Pinpoint the cell where the given text exists, returning its [X, Y] midpoint coordinate. 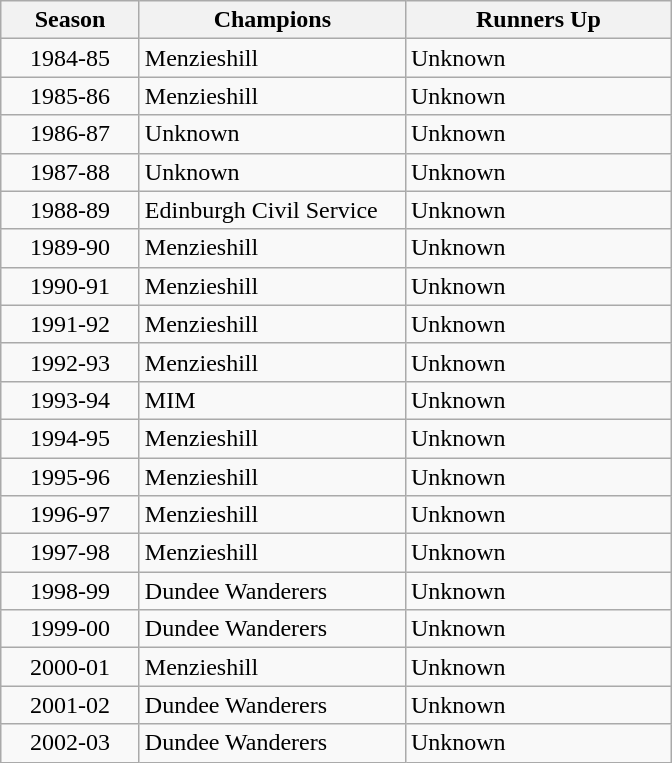
Edinburgh Civil Service [272, 210]
1998-99 [70, 591]
1995-96 [70, 477]
1996-97 [70, 515]
Runners Up [538, 20]
1985-86 [70, 96]
1989-90 [70, 248]
1986-87 [70, 134]
1987-88 [70, 172]
Season [70, 20]
1991-92 [70, 324]
1990-91 [70, 286]
1999-00 [70, 629]
1992-93 [70, 362]
Champions [272, 20]
1997-98 [70, 553]
MIM [272, 400]
2000-01 [70, 667]
2001-02 [70, 705]
1994-95 [70, 438]
2002-03 [70, 743]
1988-89 [70, 210]
1993-94 [70, 400]
1984-85 [70, 58]
